Scan for the cell matching the given text and deliver its (x, y) coordinate at center. 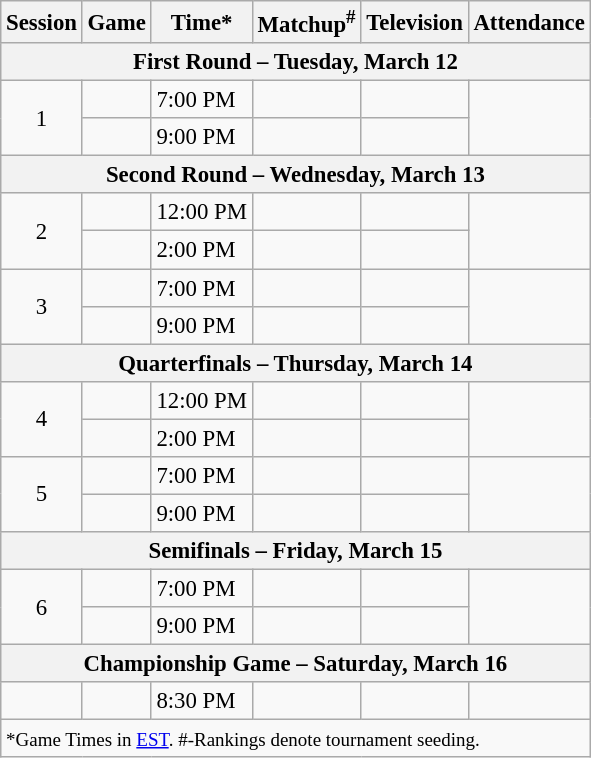
Time* (202, 22)
First Round – Tuesday, March 12 (296, 62)
Session (42, 22)
1 (42, 118)
Attendance (529, 22)
6 (42, 606)
Television (414, 22)
Game (116, 22)
Second Round – Wednesday, March 13 (296, 175)
4 (42, 418)
5 (42, 494)
8:30 PM (202, 701)
Quarterfinals – Thursday, March 14 (296, 363)
2 (42, 232)
3 (42, 306)
Matchup# (306, 22)
Championship Game – Saturday, March 16 (296, 664)
Semifinals – Friday, March 15 (296, 551)
*Game Times in EST. #-Rankings denote tournament seeding. (296, 739)
